Search for the cell housing the specified text and yield its [x, y] center coordinate. 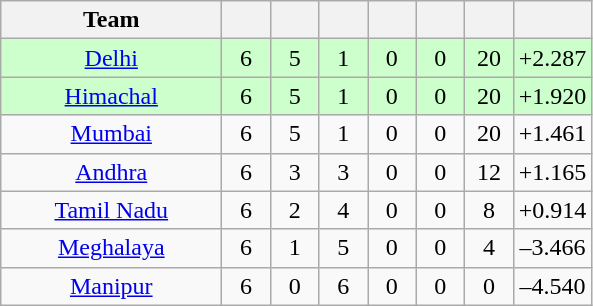
Team [112, 20]
2 [294, 210]
+0.914 [552, 210]
+1.461 [552, 134]
Delhi [112, 58]
Mumbai [112, 134]
Andhra [112, 172]
+1.165 [552, 172]
–4.540 [552, 286]
Manipur [112, 286]
–3.466 [552, 248]
Meghalaya [112, 248]
Tamil Nadu [112, 210]
8 [490, 210]
+2.287 [552, 58]
Himachal [112, 96]
+1.920 [552, 96]
12 [490, 172]
